From the cell containing the given text, extract its center point as [X, Y] coordinate. 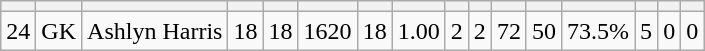
72 [508, 31]
GK [59, 31]
24 [18, 31]
73.5% [598, 31]
50 [544, 31]
1620 [328, 31]
5 [646, 31]
1.00 [418, 31]
Ashlyn Harris [155, 31]
